Identify which cell holds the provided text, then report its [x, y] central coordinate. 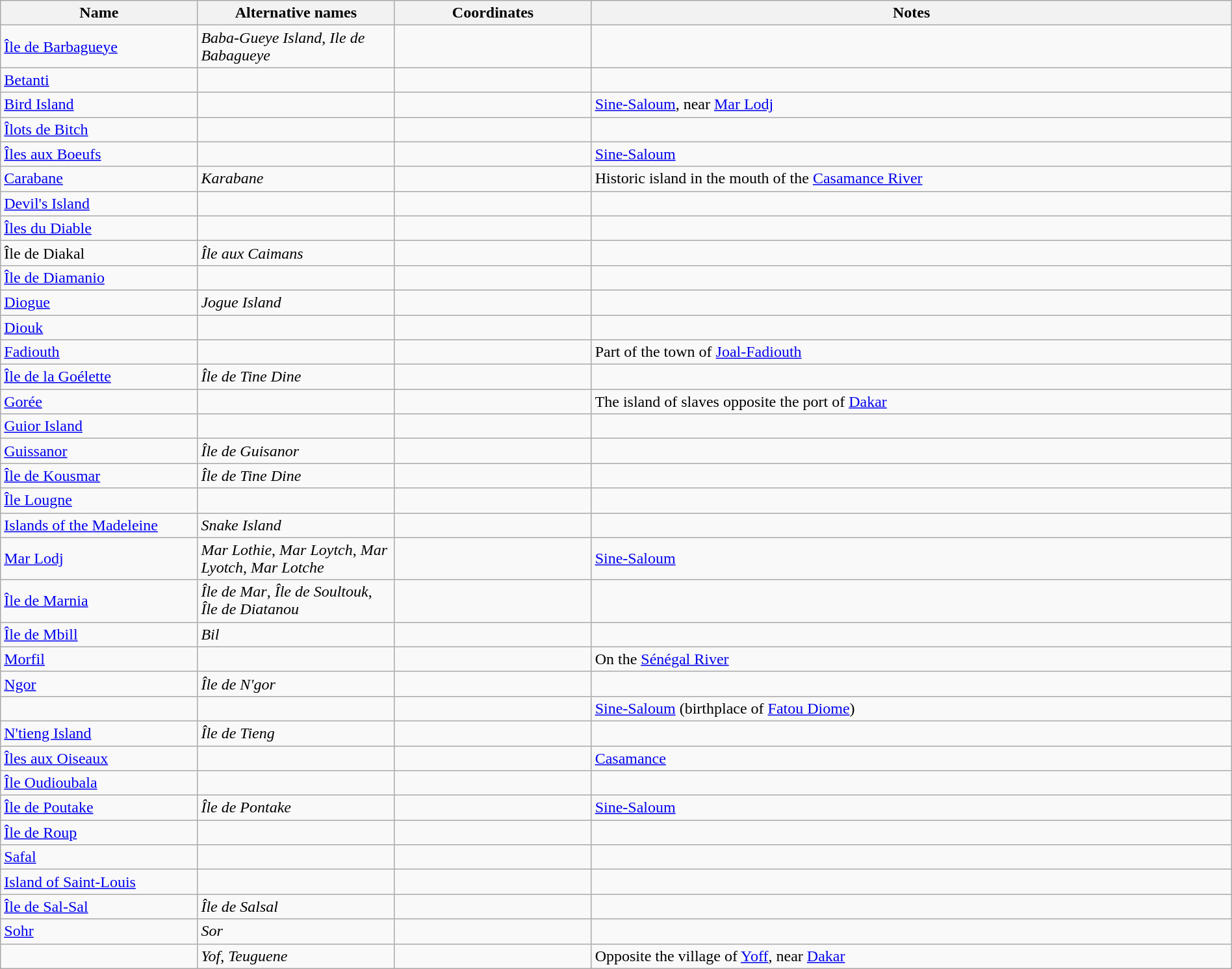
Île de Sal-Sal [99, 907]
Karabane [296, 179]
Île de Roup [99, 833]
Île Oudioubala [99, 783]
On the Sénégal River [911, 659]
Bird Island [99, 105]
Diogue [99, 302]
Island of Saint-Louis [99, 882]
Diouk [99, 327]
Part of the town of Joal-Fadiouth [911, 352]
Name [99, 13]
N'tieng Island [99, 733]
Île de Kousmar [99, 476]
Devil's Island [99, 203]
Île de Mbill [99, 634]
Morfil [99, 659]
Île de Salsal [296, 907]
Alternative names [296, 13]
Safal [99, 857]
Îles aux Oiseaux [99, 758]
Bil [296, 634]
Carabane [99, 179]
Coordinates [493, 13]
Îles du Diable [99, 228]
Sor [296, 931]
Casamance [911, 758]
Île de la Goélette [99, 377]
Yof, Teuguene [296, 956]
Île de Pontake [296, 808]
Mar Lodj [99, 559]
Île de Mar, Île de Soultouk, Île de Diatanou [296, 601]
The island of slaves opposite the port of Dakar [911, 402]
Mar Lothie, Mar Loytch, Mar Lyotch, Mar Lotche [296, 559]
Betanti [99, 80]
Gorée [99, 402]
Île de N'gor [296, 684]
Opposite the village of Yoff, near Dakar [911, 956]
Île Lougne [99, 500]
Guissanor [99, 451]
Île de Marnia [99, 601]
Baba-Gueye Island, Ile de Babagueye [296, 47]
Île de Diamanio [99, 278]
Sohr [99, 931]
Jogue Island [296, 302]
Historic island in the mouth of the Casamance River [911, 179]
Île de Guisanor [296, 451]
Île aux Caimans [296, 253]
Sine-Saloum (birthplace of Fatou Diome) [911, 708]
Îlots de Bitch [99, 129]
Île de Barbagueye [99, 47]
Îles aux Boeufs [99, 154]
Île de Diakal [99, 253]
Île de Poutake [99, 808]
Sine-Saloum, near Mar Lodj [911, 105]
Fadiouth [99, 352]
Ngor [99, 684]
Notes [911, 13]
Guior Island [99, 426]
Snake Island [296, 525]
Île de Tieng [296, 733]
Islands of the Madeleine [99, 525]
